Detect which cell encompasses the target text, then output its [x, y] center coordinate. 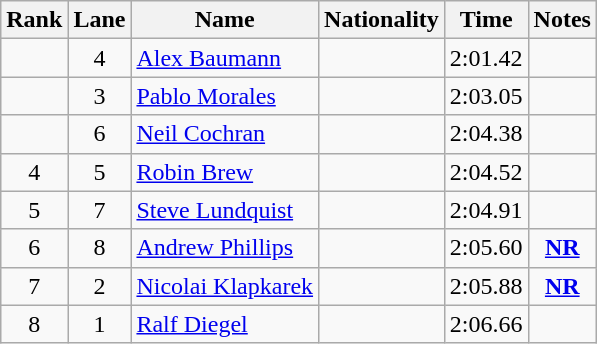
Robin Brew [225, 172]
3 [100, 96]
Alex Baumann [225, 58]
2:05.60 [486, 248]
Notes [562, 20]
Andrew Phillips [225, 248]
Nicolai Klapkarek [225, 286]
2:04.52 [486, 172]
Name [225, 20]
Lane [100, 20]
2 [100, 286]
1 [100, 324]
Pablo Morales [225, 96]
2:06.66 [486, 324]
Ralf Diegel [225, 324]
Steve Lundquist [225, 210]
Nationality [382, 20]
Neil Cochran [225, 134]
2:01.42 [486, 58]
Time [486, 20]
2:05.88 [486, 286]
2:04.91 [486, 210]
2:03.05 [486, 96]
2:04.38 [486, 134]
Rank [34, 20]
